Search for the cell housing the specified text and yield its [X, Y] center coordinate. 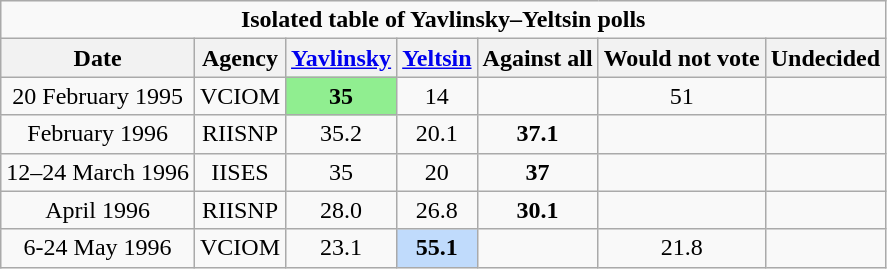
April 1996 [98, 210]
21.8 [682, 248]
30.1 [538, 210]
35.2 [342, 134]
Date [98, 58]
14 [437, 96]
20.1 [437, 134]
Agency [240, 58]
37 [538, 172]
12–24 March 1996 [98, 172]
20 [437, 172]
Against all [538, 58]
20 February 1995 [98, 96]
Would not vote [682, 58]
6-24 May 1996 [98, 248]
28.0 [342, 210]
26.8 [437, 210]
Isolated table of Yavlinsky–Yeltsin polls [444, 20]
37.1 [538, 134]
51 [682, 96]
55.1 [437, 248]
IISES [240, 172]
Yeltsin [437, 58]
Undecided [825, 58]
23.1 [342, 248]
February 1996 [98, 134]
Yavlinsky [342, 58]
